Capture the cell that displays the provided text and extract its (x, y) central coordinate. 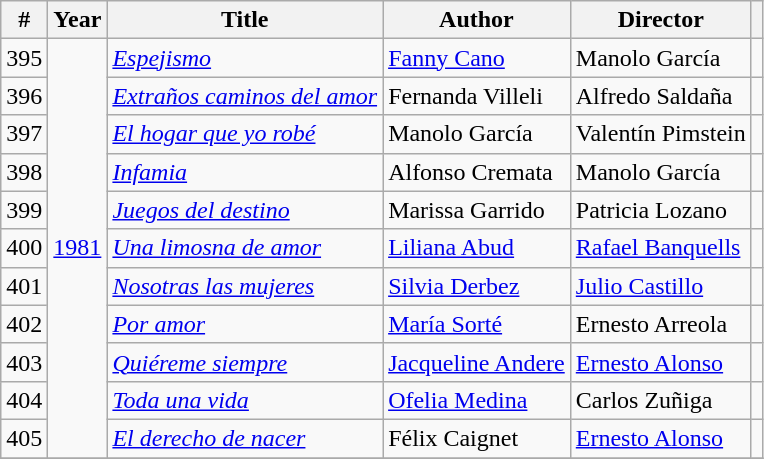
# (24, 20)
Fernanda Villeli (477, 96)
Marissa Garrido (477, 210)
395 (24, 58)
Ernesto Arreola (660, 324)
Fanny Cano (477, 58)
Una limosna de amor (245, 248)
Julio Castillo (660, 286)
Rafael Banquells (660, 248)
Valentín Pimstein (660, 134)
Nosotras las mujeres (245, 286)
Espejismo (245, 58)
403 (24, 362)
Silvia Derbez (477, 286)
Alfredo Saldaña (660, 96)
396 (24, 96)
Title (245, 20)
Ofelia Medina (477, 400)
Patricia Lozano (660, 210)
Carlos Zuñiga (660, 400)
399 (24, 210)
404 (24, 400)
398 (24, 172)
Félix Caignet (477, 438)
El derecho de nacer (245, 438)
401 (24, 286)
Year (78, 20)
Juegos del destino (245, 210)
Director (660, 20)
Toda una vida (245, 400)
Por amor (245, 324)
402 (24, 324)
Extraños caminos del amor (245, 96)
Jacqueline Andere (477, 362)
400 (24, 248)
1981 (78, 248)
El hogar que yo robé (245, 134)
405 (24, 438)
Liliana Abud (477, 248)
397 (24, 134)
Author (477, 20)
Quiéreme siempre (245, 362)
Alfonso Cremata (477, 172)
María Sorté (477, 324)
Infamia (245, 172)
